Scan for the cell matching the given text and deliver its (X, Y) coordinate at center. 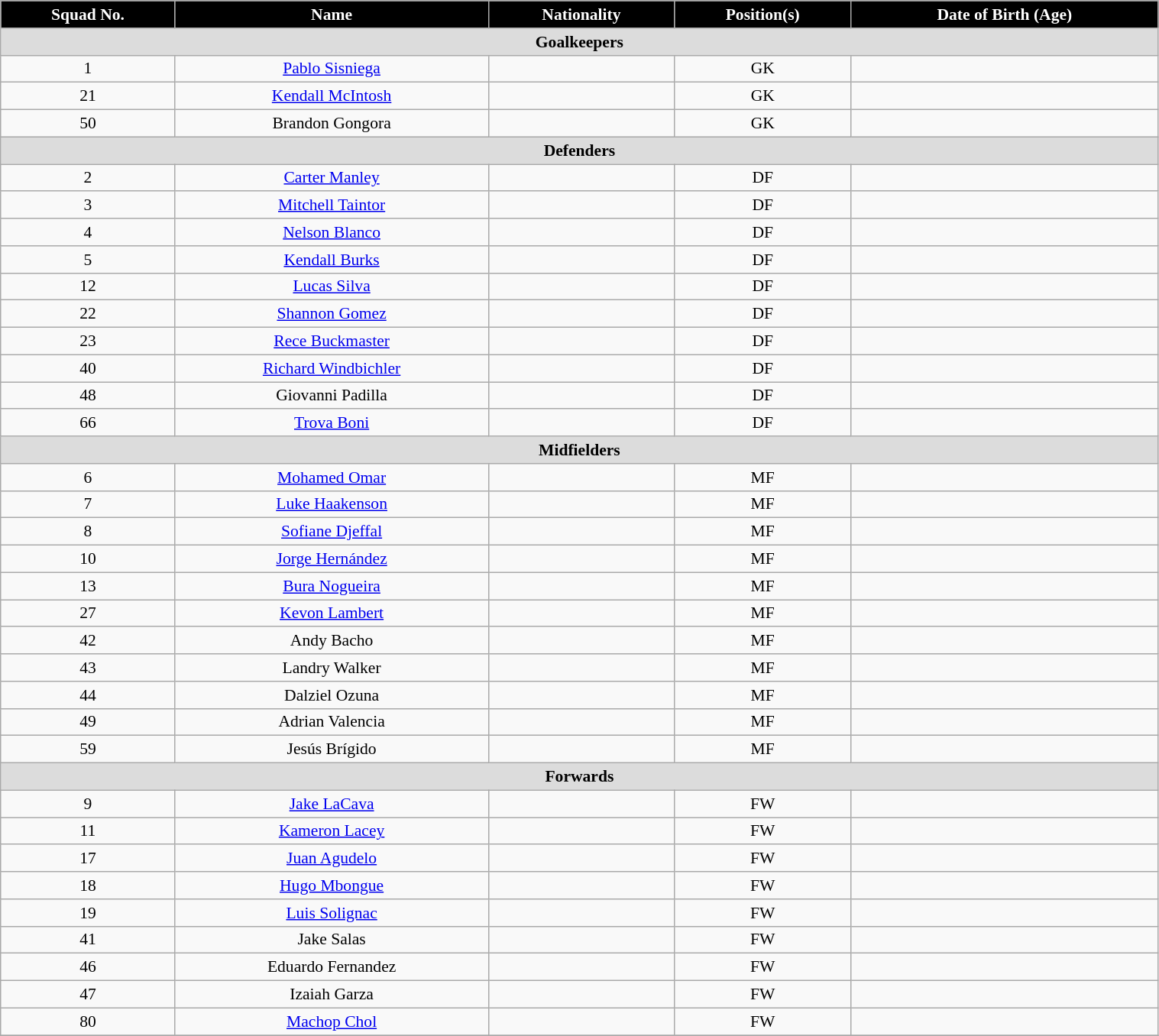
Forwards (579, 777)
59 (88, 749)
Trova Boni (332, 423)
23 (88, 342)
Defenders (579, 151)
8 (88, 532)
Kendall Burks (332, 260)
7 (88, 504)
42 (88, 641)
Mohamed Omar (332, 478)
Izaiah Garza (332, 995)
Kendall McIntosh (332, 96)
47 (88, 995)
Name (332, 15)
Luis Solignac (332, 913)
5 (88, 260)
4 (88, 232)
Bura Nogueira (332, 586)
Andy Bacho (332, 641)
Position(s) (762, 15)
9 (88, 804)
6 (88, 478)
43 (88, 668)
Carter Manley (332, 178)
19 (88, 913)
Hugo Mbongue (332, 885)
44 (88, 695)
21 (88, 96)
Nationality (581, 15)
2 (88, 178)
Shannon Gomez (332, 314)
Nelson Blanco (332, 232)
Rece Buckmaster (332, 342)
Luke Haakenson (332, 504)
12 (88, 287)
Jesús Brígido (332, 749)
50 (88, 124)
Jake LaCava (332, 804)
Dalziel Ozuna (332, 695)
Pablo Sisniega (332, 69)
Landry Walker (332, 668)
Midfielders (579, 450)
Lucas Silva (332, 287)
Jorge Hernández (332, 559)
Squad No. (88, 15)
48 (88, 396)
Kevon Lambert (332, 614)
Jake Salas (332, 940)
10 (88, 559)
46 (88, 967)
17 (88, 859)
22 (88, 314)
49 (88, 722)
Adrian Valencia (332, 722)
1 (88, 69)
Sofiane Djeffal (332, 532)
11 (88, 831)
80 (88, 1021)
40 (88, 368)
Juan Agudelo (332, 859)
Goalkeepers (579, 42)
Brandon Gongora (332, 124)
41 (88, 940)
Giovanni Padilla (332, 396)
Richard Windbichler (332, 368)
27 (88, 614)
Kameron Lacey (332, 831)
Mitchell Taintor (332, 206)
18 (88, 885)
Date of Birth (Age) (1005, 15)
3 (88, 206)
Eduardo Fernandez (332, 967)
66 (88, 423)
13 (88, 586)
Machop Chol (332, 1021)
